Return (x, y) of the center of cell containing provided text 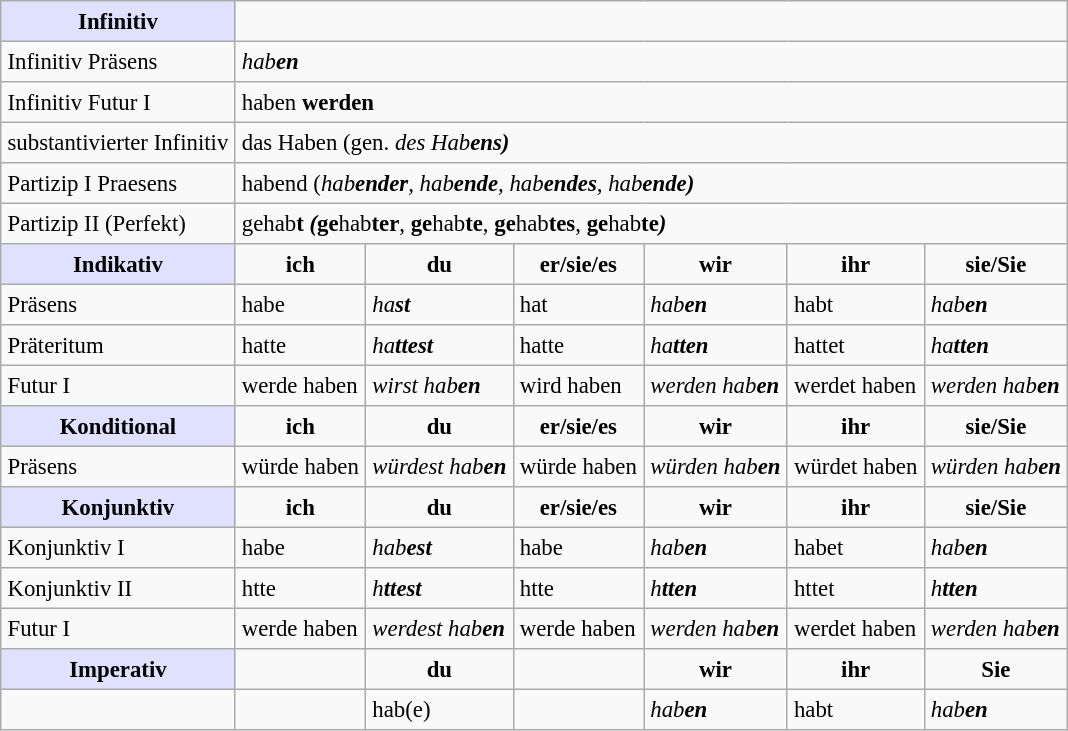
hat (578, 304)
Konditional (118, 426)
hattet (856, 345)
habest (440, 547)
httest (440, 588)
hast (440, 304)
habend (habender, habende, habendes, habende) (652, 183)
das Haben (gen. des Habens) (652, 142)
Partizip II (Perfekt) (118, 223)
hattest (440, 345)
Indikativ (118, 264)
gehabt (gehabter, gehabte, gehabtes, gehabte) (652, 223)
httet (856, 588)
Infinitiv (118, 21)
Imperativ (118, 669)
würdest haben (440, 466)
Präteritum (118, 345)
substantivierter Infinitiv (118, 142)
werdest haben (440, 628)
Konjunktiv I (118, 547)
Sie (996, 669)
Partizip I Praesens (118, 183)
haben werden (652, 102)
würdet haben (856, 466)
wird haben (578, 385)
Konjunktiv II (118, 588)
wirst haben (440, 385)
Infinitiv Präsens (118, 61)
Infinitiv Futur I (118, 102)
habet (856, 547)
hab(e) (440, 709)
Konjunktiv (118, 507)
